Return (x, y) of the center of cell containing provided text 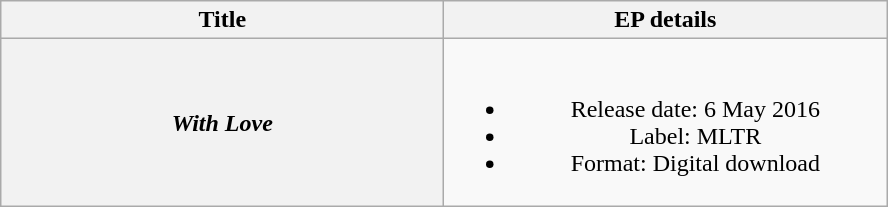
Title (222, 20)
With Love (222, 122)
Release date: 6 May 2016Label: MLTRFormat: Digital download (666, 122)
EP details (666, 20)
